Capture the cell that displays the provided text and extract its (x, y) central coordinate. 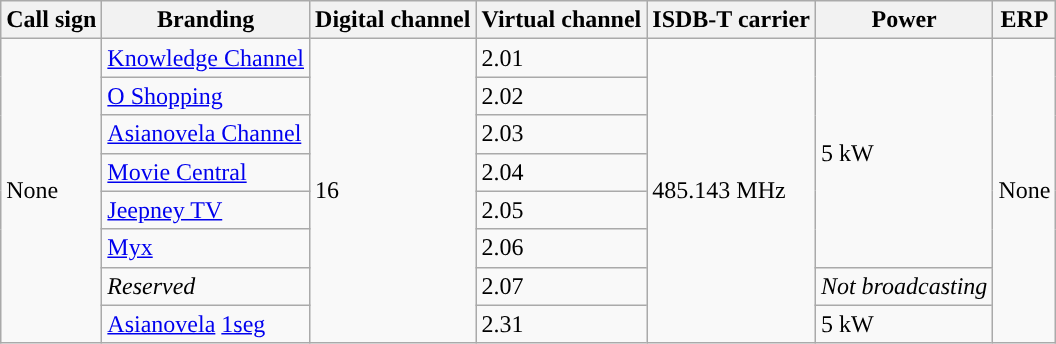
Movie Central (206, 172)
2.05 (562, 210)
Jeepney TV (206, 210)
2.06 (562, 248)
Call sign (52, 20)
485.143 MHz (732, 191)
O Shopping (206, 96)
ISDB-T carrier (732, 20)
Reserved (206, 286)
Asianovela Channel (206, 134)
Myx (206, 248)
16 (393, 191)
2.04 (562, 172)
2.07 (562, 286)
Not broadcasting (904, 286)
Power (904, 20)
2.03 (562, 134)
Digital channel (393, 20)
Asianovela 1seg (206, 324)
Virtual channel (562, 20)
ERP (1024, 20)
Branding (206, 20)
2.02 (562, 96)
2.31 (562, 324)
Knowledge Channel (206, 58)
2.01 (562, 58)
